Return (x, y) of the center of cell containing provided text 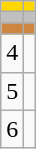
4 (12, 53)
5 (12, 91)
6 (12, 129)
